For the text-containing cell, return its midpoint in (x, y) coordinate format. 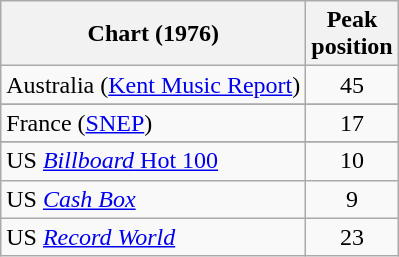
US Cash Box (154, 199)
US Billboard Hot 100 (154, 161)
23 (352, 237)
10 (352, 161)
17 (352, 123)
US Record World (154, 237)
Peakposition (352, 34)
45 (352, 85)
France (SNEP) (154, 123)
Chart (1976) (154, 34)
Australia (Kent Music Report) (154, 85)
9 (352, 199)
